Detect which cell encompasses the target text, then output its [X, Y] center coordinate. 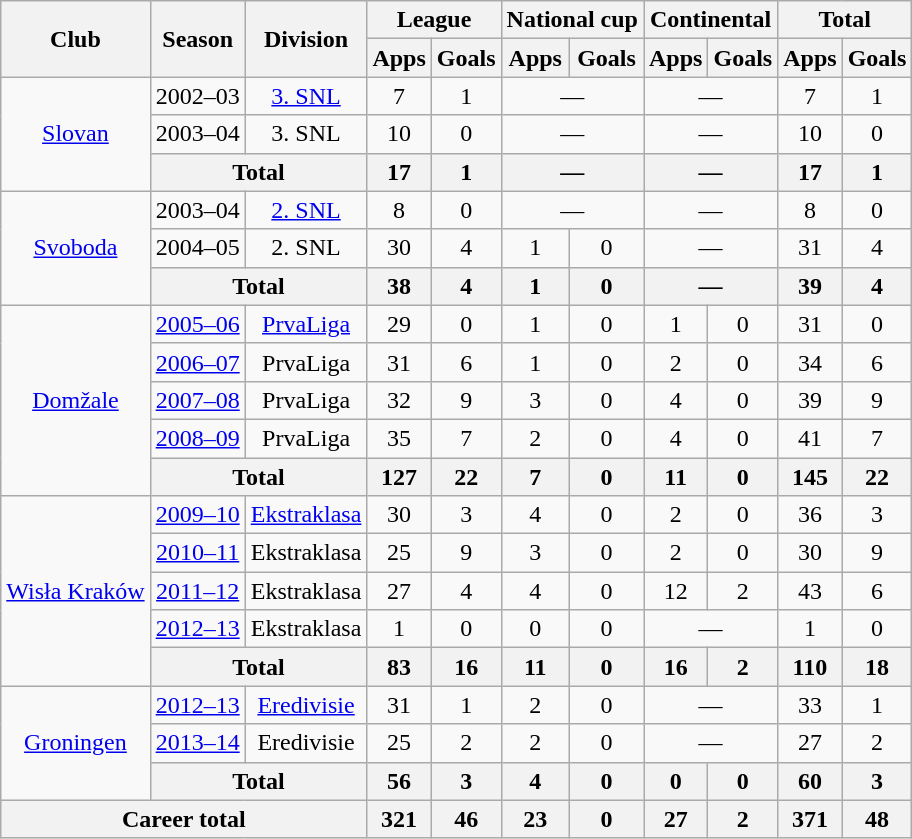
36 [810, 515]
56 [399, 781]
60 [810, 781]
23 [535, 819]
Season [198, 39]
46 [466, 819]
Slovan [76, 134]
Division [306, 39]
35 [399, 438]
Domžale [76, 400]
12 [676, 591]
321 [399, 819]
43 [810, 591]
38 [399, 286]
2004–05 [198, 248]
2011–12 [198, 591]
34 [810, 362]
2008–09 [198, 438]
145 [810, 477]
2006–07 [198, 362]
2010–11 [198, 553]
Continental [711, 20]
Svoboda [76, 248]
Club [76, 39]
2007–08 [198, 400]
Career total [184, 819]
League [434, 20]
41 [810, 438]
83 [399, 667]
33 [810, 705]
2009–10 [198, 515]
371 [810, 819]
2005–06 [198, 324]
Groningen [76, 743]
National cup [572, 20]
18 [877, 667]
Wisła Kraków [76, 591]
29 [399, 324]
32 [399, 400]
2002–03 [198, 96]
127 [399, 477]
48 [877, 819]
2013–14 [198, 743]
110 [810, 667]
